Detect which cell encompasses the target text, then output its [x, y] center coordinate. 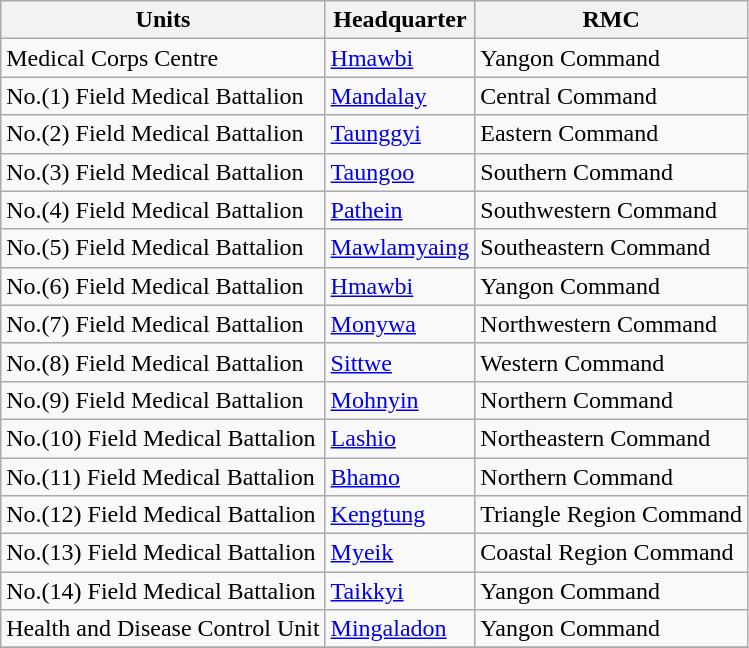
No.(1) Field Medical Battalion [163, 96]
Lashio [400, 438]
No.(11) Field Medical Battalion [163, 477]
Taikkyi [400, 591]
Monywa [400, 324]
Myeik [400, 553]
No.(10) Field Medical Battalion [163, 438]
Eastern Command [612, 134]
Southeastern Command [612, 248]
Health and Disease Control Unit [163, 629]
Central Command [612, 96]
No.(3) Field Medical Battalion [163, 172]
Sittwe [400, 362]
Mingaladon [400, 629]
Northeastern Command [612, 438]
No.(7) Field Medical Battalion [163, 324]
Mawlamyaing [400, 248]
Northwestern Command [612, 324]
RMC [612, 20]
No.(12) Field Medical Battalion [163, 515]
No.(6) Field Medical Battalion [163, 286]
Southern Command [612, 172]
Units [163, 20]
No.(8) Field Medical Battalion [163, 362]
Triangle Region Command [612, 515]
Coastal Region Command [612, 553]
No.(2) Field Medical Battalion [163, 134]
Mohnyin [400, 400]
Southwestern Command [612, 210]
Taunggyi [400, 134]
Kengtung [400, 515]
No.(13) Field Medical Battalion [163, 553]
No.(4) Field Medical Battalion [163, 210]
No.(9) Field Medical Battalion [163, 400]
No.(5) Field Medical Battalion [163, 248]
Bhamo [400, 477]
Mandalay [400, 96]
Western Command [612, 362]
Headquarter [400, 20]
No.(14) Field Medical Battalion [163, 591]
Taungoo [400, 172]
Pathein [400, 210]
Medical Corps Centre [163, 58]
